Return (X, Y) of the center of cell containing provided text 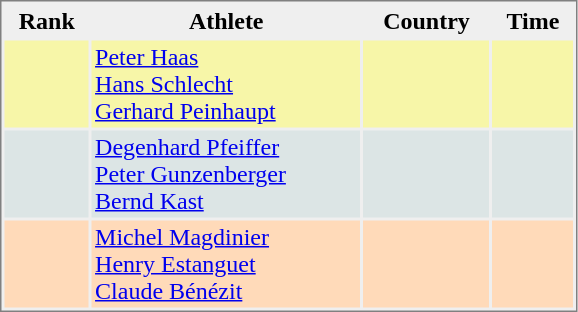
Degenhard PfeifferPeter GunzenbergerBernd Kast (226, 174)
Peter HaasHans SchlechtGerhard Peinhaupt (226, 84)
Rank (46, 20)
Athlete (226, 20)
Country (426, 20)
Time (533, 20)
Michel MagdinierHenry EstanguetClaude Bénézit (226, 264)
